Scan for the cell matching the given text and deliver its (x, y) coordinate at center. 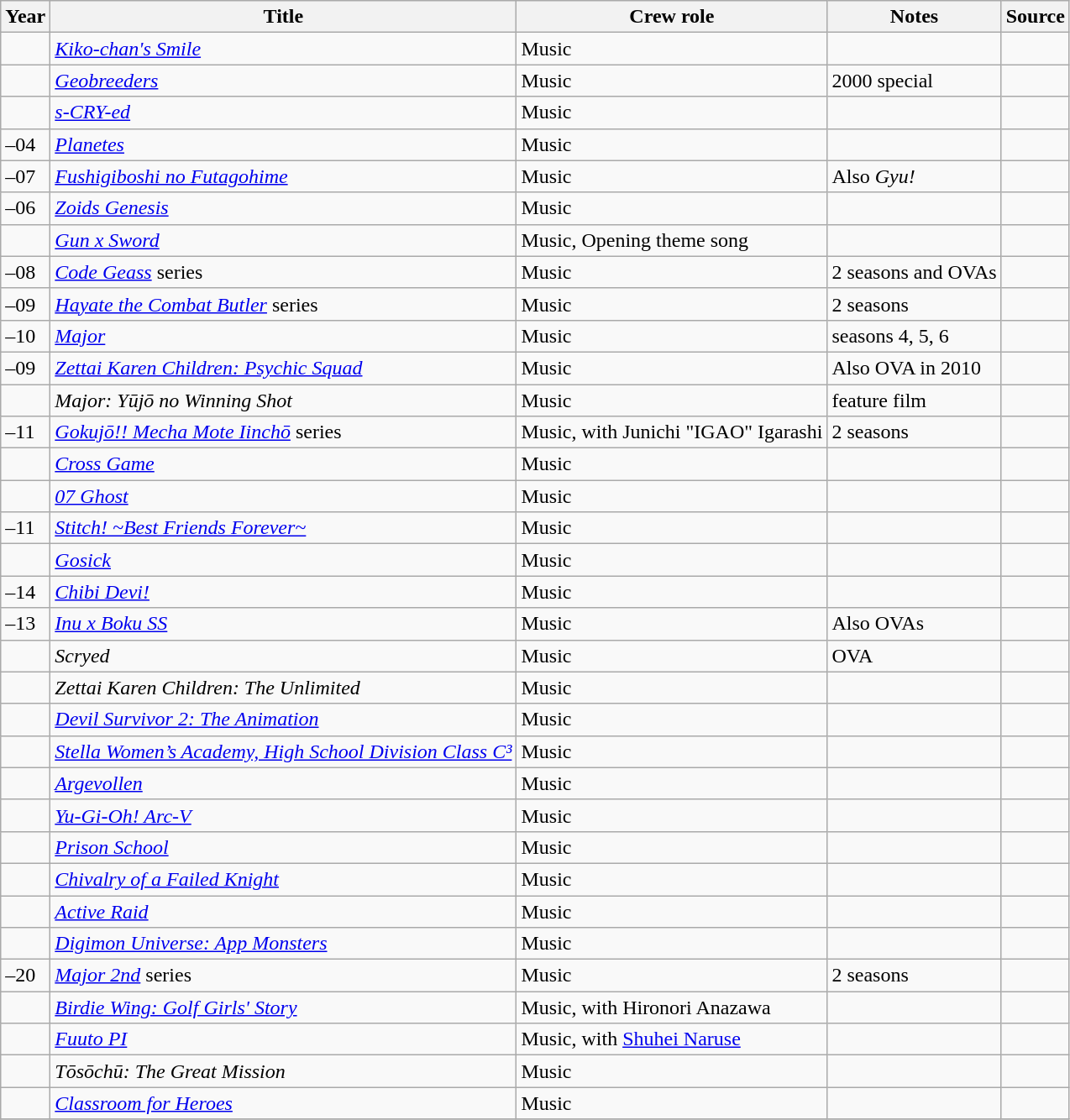
Zettai Karen Children: The Unlimited (284, 688)
Tōsōchū: The Great Mission (284, 1071)
Also OVAs (914, 624)
Music, with Shuhei Naruse (672, 1039)
Major: Yūjō no Winning Shot (284, 400)
Stella Women’s Academy, High School Division Class C³ (284, 751)
Cross Game (284, 464)
2 seasons and OVAs (914, 272)
Geobreeders (284, 81)
Scryed (284, 656)
seasons 4, 5, 6 (914, 336)
2000 special (914, 81)
Music, Opening theme song (672, 240)
Zettai Karen Children: Psychic Squad (284, 368)
Hayate the Combat Butler series (284, 304)
Zoids Genesis (284, 208)
–07 (25, 176)
Active Raid (284, 911)
Major (284, 336)
Fushigiboshi no Futagohime (284, 176)
Crew role (672, 17)
Title (284, 17)
–06 (25, 208)
Major 2nd series (284, 976)
Argevollen (284, 783)
Notes (914, 17)
Also Gyu! (914, 176)
–10 (25, 336)
Prison School (284, 847)
Inu x Boku SS (284, 624)
Source (1035, 17)
–08 (25, 272)
Music, with Junichi "IGAO" Igarashi (672, 432)
Devil Survivor 2: The Animation (284, 720)
–20 (25, 976)
Classroom for Heroes (284, 1103)
s-CRY-ed (284, 113)
Chibi Devi! (284, 592)
Birdie Wing: Golf Girls' Story (284, 1007)
feature film (914, 400)
–14 (25, 592)
Chivalry of a Failed Knight (284, 879)
Kiko-chan's Smile (284, 49)
Year (25, 17)
Music, with Hironori Anazawa (672, 1007)
Fuuto PI (284, 1039)
–13 (25, 624)
Code Geass series (284, 272)
Gokujō!! Mecha Mote Iinchō series (284, 432)
Planetes (284, 144)
OVA (914, 656)
Also OVA in 2010 (914, 368)
Gun x Sword (284, 240)
07 Ghost (284, 496)
Digimon Universe: App Monsters (284, 944)
Stitch! ~Best Friends Forever~ (284, 528)
Yu-Gi-Oh! Arc-V (284, 815)
Gosick (284, 560)
–04 (25, 144)
